Scan for the cell matching the given text and deliver its (x, y) coordinate at center. 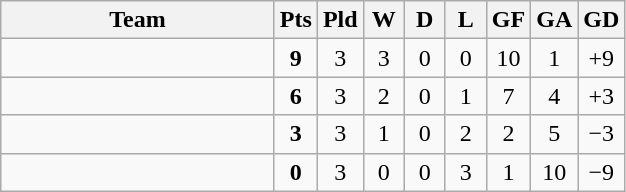
W (384, 20)
5 (554, 134)
Pld (340, 20)
Pts (296, 20)
GF (508, 20)
Team (138, 20)
GD (602, 20)
+9 (602, 58)
D (424, 20)
L (466, 20)
7 (508, 96)
−9 (602, 172)
9 (296, 58)
4 (554, 96)
GA (554, 20)
6 (296, 96)
−3 (602, 134)
+3 (602, 96)
